For the text-containing cell, return its midpoint in (x, y) coordinate format. 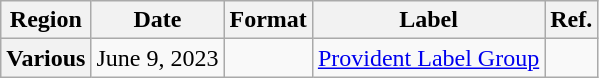
Format (268, 20)
Ref. (572, 20)
Provident Label Group (428, 58)
Label (428, 20)
June 9, 2023 (158, 58)
Various (46, 58)
Date (158, 20)
Region (46, 20)
